For the text-containing cell, return its midpoint in (x, y) coordinate format. 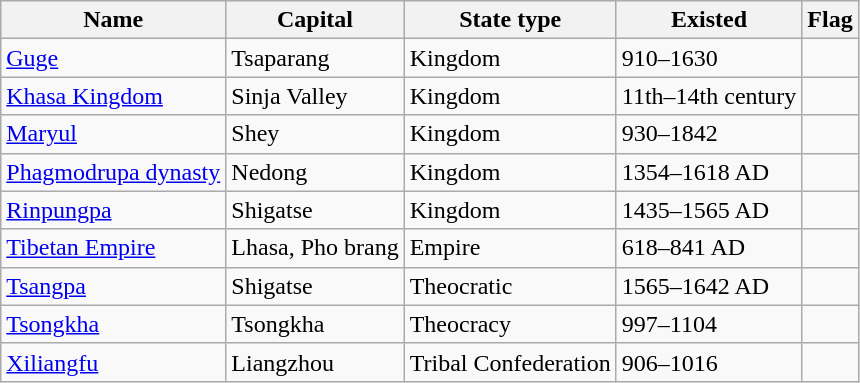
11th–14th century (708, 96)
Nedong (315, 172)
1354–1618 AD (708, 172)
Phagmodrupa dynasty (114, 172)
1565–1642 AD (708, 286)
Xiliangfu (114, 362)
Theocracy (510, 324)
Khasa Kingdom (114, 96)
Existed (708, 20)
Rinpungpa (114, 210)
Theocratic (510, 286)
Tibetan Empire (114, 248)
Tribal Confederation (510, 362)
Liangzhou (315, 362)
Shey (315, 134)
Flag (830, 20)
Guge (114, 58)
906–1016 (708, 362)
Name (114, 20)
997–1104 (708, 324)
Maryul (114, 134)
Sinja Valley (315, 96)
1435–1565 AD (708, 210)
Tsangpa (114, 286)
Capital (315, 20)
618–841 AD (708, 248)
Tsaparang (315, 58)
Empire (510, 248)
910–1630 (708, 58)
Lhasa, Pho brang (315, 248)
State type (510, 20)
930–1842 (708, 134)
